Locate the cell with the specified text and output its [x, y] center coordinate. 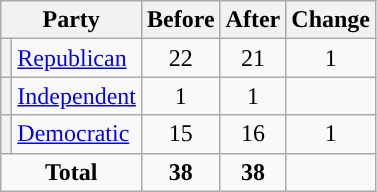
21 [253, 58]
Republican [77, 58]
Independent [77, 96]
Democratic [77, 134]
Total [72, 172]
16 [253, 134]
15 [180, 134]
Before [180, 20]
After [253, 20]
22 [180, 58]
Party [72, 20]
Change [331, 20]
